Identify which cell holds the provided text, then report its [X, Y] central coordinate. 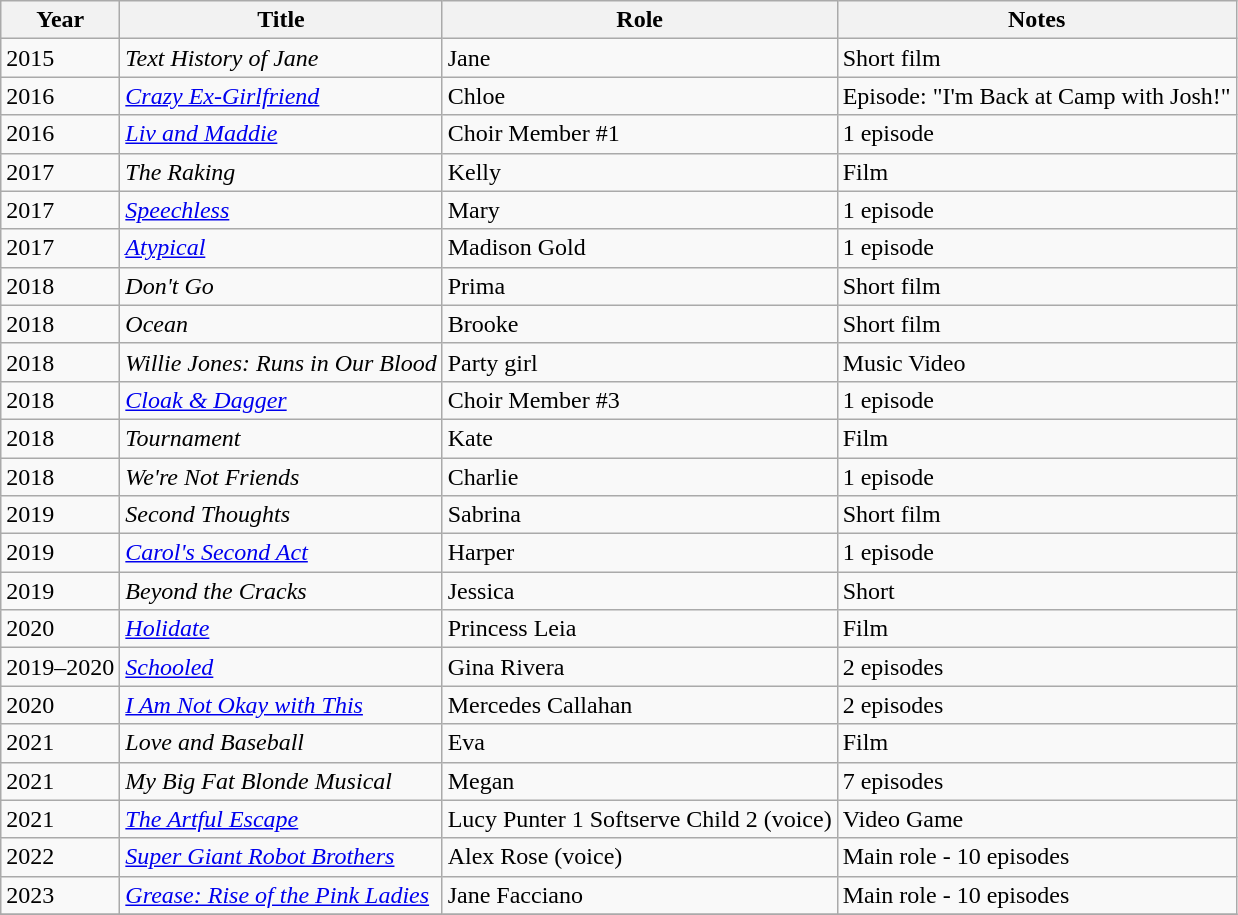
Eva [640, 743]
Schooled [281, 667]
Ocean [281, 324]
Notes [1036, 20]
2019–2020 [60, 667]
Beyond the Cracks [281, 591]
Crazy Ex-Girlfriend [281, 96]
Cloak & Dagger [281, 400]
Year [60, 20]
Video Game [1036, 819]
Choir Member #1 [640, 134]
Megan [640, 781]
Speechless [281, 210]
Liv and Maddie [281, 134]
Carol's Second Act [281, 553]
Mary [640, 210]
Holidate [281, 629]
Role [640, 20]
Chloe [640, 96]
Princess Leia [640, 629]
Love and Baseball [281, 743]
Madison Gold [640, 248]
Charlie [640, 477]
Prima [640, 286]
Music Video [1036, 362]
Choir Member #3 [640, 400]
Atypical [281, 248]
My Big Fat Blonde Musical [281, 781]
Sabrina [640, 515]
Grease: Rise of the Pink Ladies [281, 895]
Alex Rose (voice) [640, 857]
2023 [60, 895]
Lucy Punter 1 Softserve Child 2 (voice) [640, 819]
I Am Not Okay with This [281, 705]
Text History of Jane [281, 58]
Don't Go [281, 286]
Episode: "I'm Back at Camp with Josh!" [1036, 96]
Mercedes Callahan [640, 705]
Party girl [640, 362]
7 episodes [1036, 781]
Short [1036, 591]
Title [281, 20]
Second Thoughts [281, 515]
The Raking [281, 172]
2015 [60, 58]
Super Giant Robot Brothers [281, 857]
Jane [640, 58]
Jane Facciano [640, 895]
Gina Rivera [640, 667]
We're Not Friends [281, 477]
Kate [640, 438]
The Artful Escape [281, 819]
Brooke [640, 324]
Willie Jones: Runs in Our Blood [281, 362]
Jessica [640, 591]
2022 [60, 857]
Kelly [640, 172]
Harper [640, 553]
Tournament [281, 438]
